Output the [X, Y] coordinate of the center of the cell containing the given text.  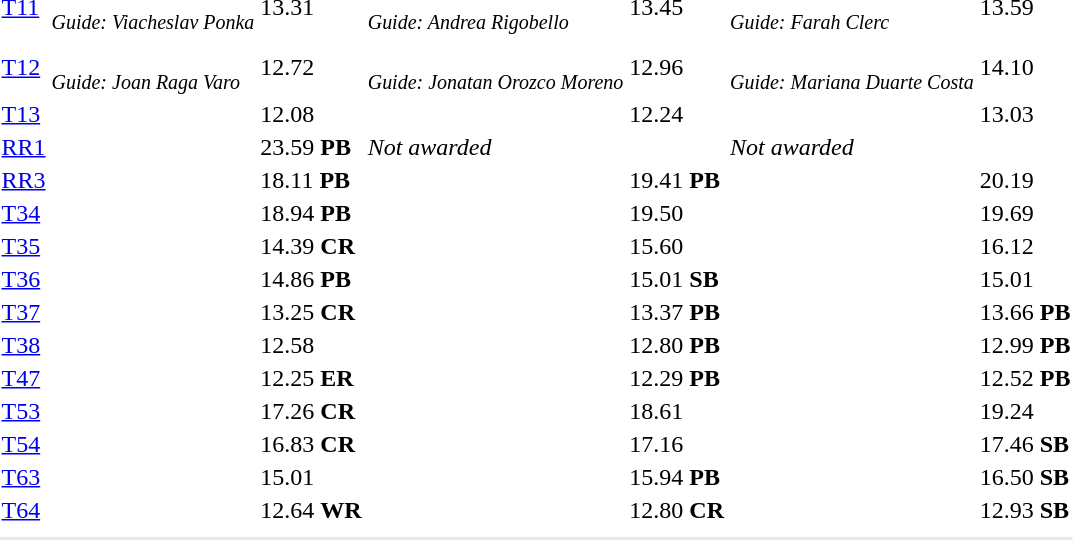
14.39 CR [311, 246]
23.59 PB [311, 147]
12.24 [677, 114]
T37 [24, 312]
RR1 [24, 147]
17.16 [677, 444]
12.80 PB [677, 345]
T54 [24, 444]
20.19 [1025, 180]
Guide: Mariana Duarte Costa [852, 68]
T47 [24, 378]
13.66 PB [1025, 312]
T53 [24, 411]
19.50 [677, 213]
T36 [24, 279]
19.69 [1025, 213]
12.80 CR [677, 510]
16.12 [1025, 246]
12.08 [311, 114]
16.83 CR [311, 444]
18.94 PB [311, 213]
T38 [24, 345]
T35 [24, 246]
17.26 CR [311, 411]
T34 [24, 213]
12.29 PB [677, 378]
Guide: Jonatan Orozco Moreno [496, 68]
T63 [24, 477]
18.11 PB [311, 180]
T13 [24, 114]
15.94 PB [677, 477]
14.86 PB [311, 279]
12.52 PB [1025, 378]
13.37 PB [677, 312]
12.58 [311, 345]
12.72 [311, 68]
12.64 WR [311, 510]
12.25 ER [311, 378]
16.50 SB [1025, 477]
13.25 CR [311, 312]
RR3 [24, 180]
19.41 PB [677, 180]
15.01 SB [677, 279]
13.03 [1025, 114]
14.10 [1025, 68]
18.61 [677, 411]
Guide: Joan Raga Varo [153, 68]
T12 [24, 68]
15.60 [677, 246]
T64 [24, 510]
17.46 SB [1025, 444]
12.93 SB [1025, 510]
12.96 [677, 68]
12.99 PB [1025, 345]
19.24 [1025, 411]
